Identify which cell holds the provided text, then report its [x, y] central coordinate. 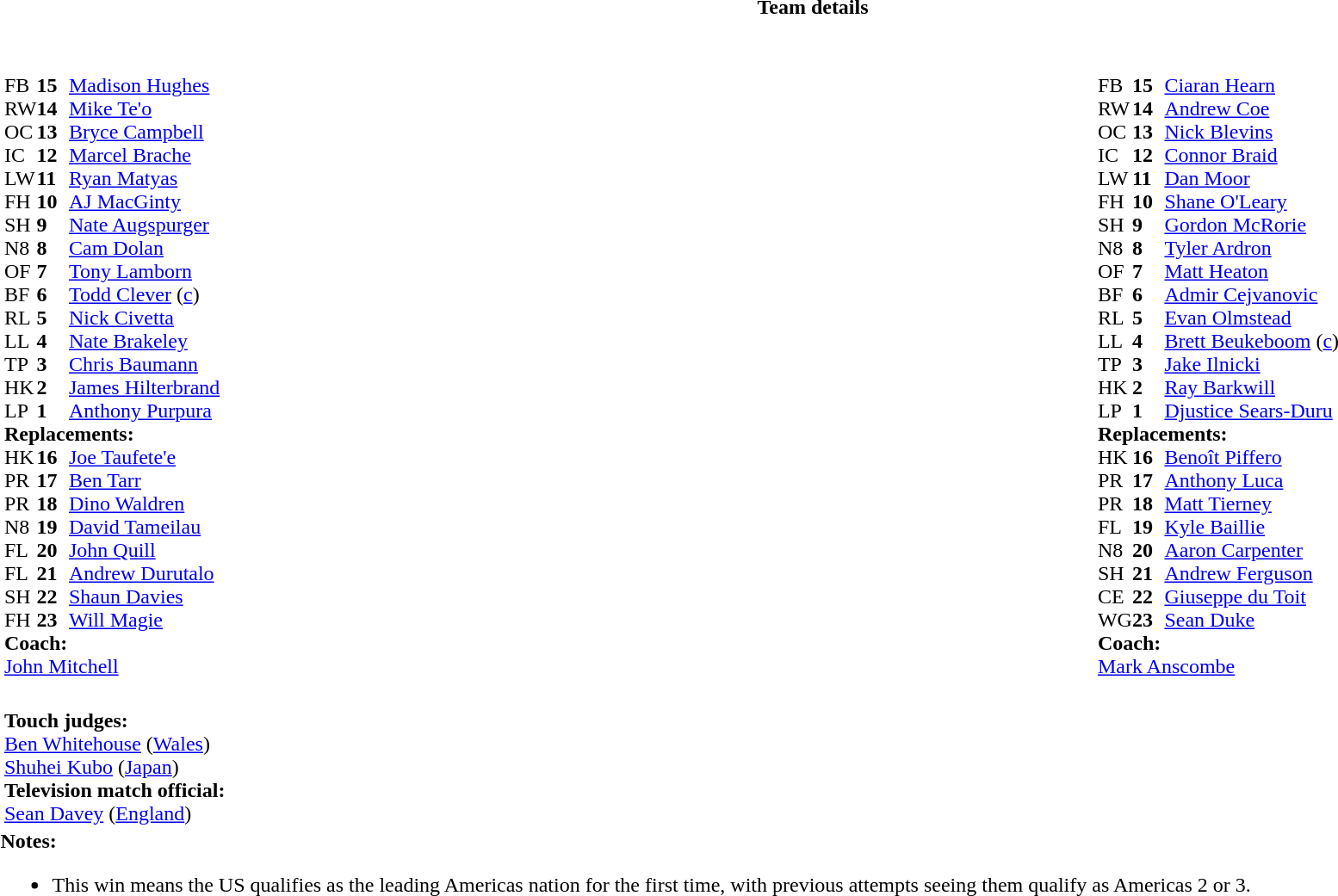
CE [1115, 597]
Will Magie [145, 620]
Tony Lamborn [145, 272]
John Quill [145, 551]
Bryce Campbell [145, 133]
Ben Tarr [145, 480]
Replacements: [112, 434]
Coach: [112, 644]
Nick Civetta [145, 318]
Todd Clever (c) [145, 294]
Marcel Brache [145, 155]
WG [1115, 620]
Chris Baumann [145, 365]
Nate Augspurger [145, 226]
Shaun Davies [145, 597]
Nate Brakeley [145, 341]
Mike Te'o [145, 108]
Dino Waldren [145, 504]
Andrew Durutalo [145, 573]
Madison Hughes [145, 86]
David Tameilau [145, 527]
AJ MacGinty [145, 201]
John Mitchell [112, 666]
Ryan Matyas [145, 179]
Joe Taufete'e [145, 458]
Cam Dolan [145, 248]
James Hilterbrand [145, 387]
Anthony Purpura [145, 411]
